For the text-containing cell, return its midpoint in (x, y) coordinate format. 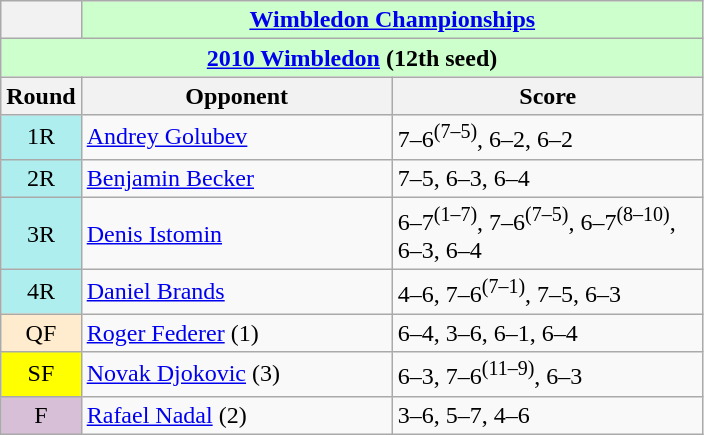
Benjamin Becker (236, 178)
Novak Djokovic (3) (236, 374)
QF (41, 333)
3–6, 5–7, 4–6 (548, 415)
7–5, 6–3, 6–4 (548, 178)
F (41, 415)
1R (41, 138)
7–6(7–5), 6–2, 6–2 (548, 138)
Daniel Brands (236, 292)
SF (41, 374)
4–6, 7–6(7–1), 7–5, 6–3 (548, 292)
Andrey Golubev (236, 138)
2010 Wimbledon (12th seed) (352, 58)
2R (41, 178)
Opponent (236, 96)
6–3, 7–6(11–9), 6–3 (548, 374)
6–7(1–7), 7–6(7–5), 6–7(8–10), 6–3, 6–4 (548, 234)
Roger Federer (1) (236, 333)
Score (548, 96)
Denis Istomin (236, 234)
Wimbledon Championships (392, 20)
6–4, 3–6, 6–1, 6–4 (548, 333)
Round (41, 96)
4R (41, 292)
3R (41, 234)
Rafael Nadal (2) (236, 415)
